Detect which cell encompasses the target text, then output its (x, y) center coordinate. 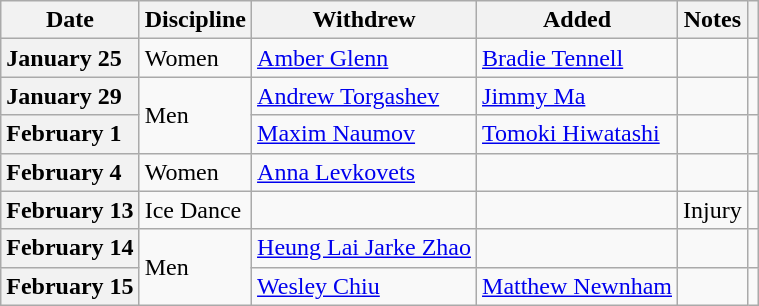
Jimmy Ma (578, 96)
January 29 (70, 96)
February 14 (70, 248)
Heung Lai Jarke Zhao (364, 248)
Injury (713, 210)
Anna Levkovets (364, 172)
January 25 (70, 58)
February 13 (70, 210)
February 1 (70, 134)
February 4 (70, 172)
Amber Glenn (364, 58)
Ice Dance (195, 210)
February 15 (70, 286)
Added (578, 20)
Discipline (195, 20)
Withdrew (364, 20)
Notes (713, 20)
Tomoki Hiwatashi (578, 134)
Date (70, 20)
Maxim Naumov (364, 134)
Wesley Chiu (364, 286)
Matthew Newnham (578, 286)
Bradie Tennell (578, 58)
Andrew Torgashev (364, 96)
